From the cell containing the given text, extract its center point as [x, y] coordinate. 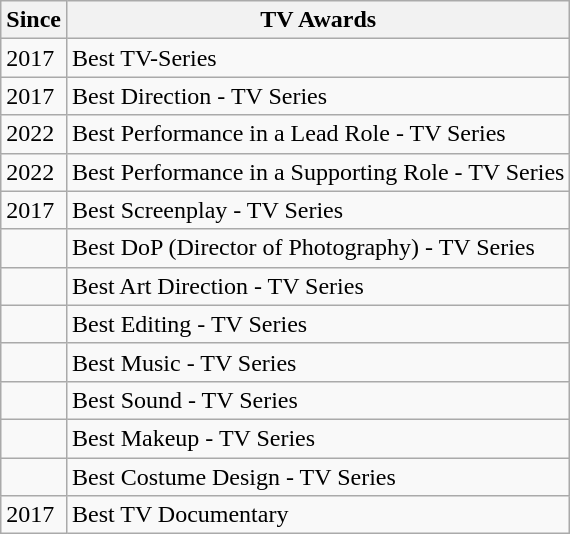
Best Makeup - TV Series [318, 438]
Best Art Direction - TV Series [318, 286]
Best TV Documentary [318, 515]
Best DoP (Director of Photography) - TV Series [318, 248]
Best Music - TV Series [318, 362]
Best TV-Series [318, 58]
Best Direction - TV Series [318, 96]
Best Performance in a Lead Role - TV Series [318, 134]
Best Performance in a Supporting Role - TV Series [318, 172]
Best Sound - TV Series [318, 400]
Since [34, 20]
TV Awards [318, 20]
Best Costume Design - TV Series [318, 477]
Best Screenplay - TV Series [318, 210]
Best Editing - TV Series [318, 324]
